Search for the cell housing the specified text and yield its (x, y) center coordinate. 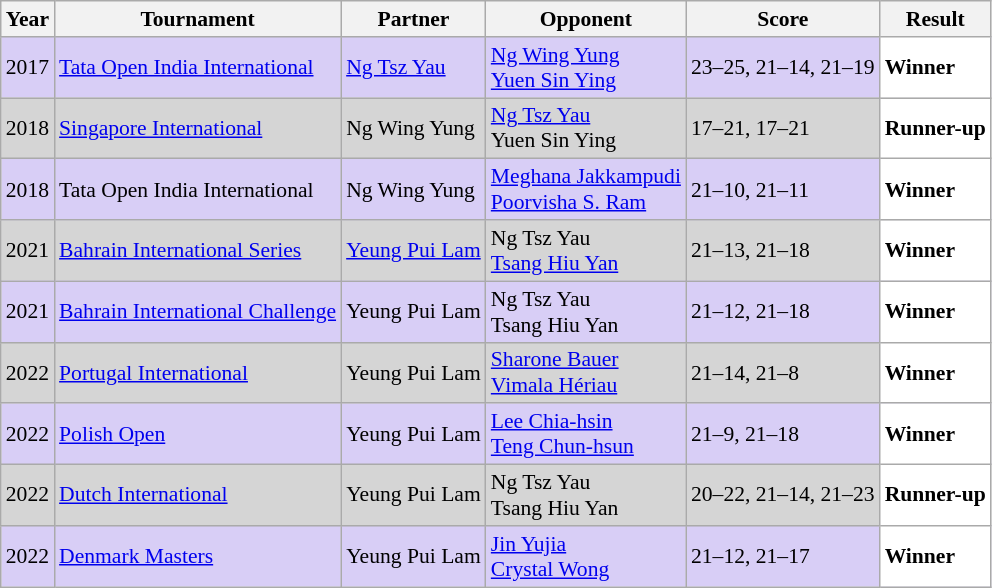
Jin Yujia Crystal Wong (586, 556)
Opponent (586, 19)
17–21, 17–21 (783, 128)
Result (936, 19)
20–22, 21–14, 21–23 (783, 496)
21–13, 21–18 (783, 250)
21–12, 21–18 (783, 312)
2017 (28, 68)
Ng Tsz Yau (414, 68)
23–25, 21–14, 21–19 (783, 68)
Score (783, 19)
Ng Wing Yung Yuen Sin Ying (586, 68)
Tournament (198, 19)
Year (28, 19)
Bahrain International Series (198, 250)
21–12, 21–17 (783, 556)
Singapore International (198, 128)
Partner (414, 19)
Lee Chia-hsin Teng Chun-hsun (586, 434)
21–10, 21–11 (783, 190)
21–14, 21–8 (783, 372)
Denmark Masters (198, 556)
Bahrain International Challenge (198, 312)
Ng Tsz Yau Yuen Sin Ying (586, 128)
21–9, 21–18 (783, 434)
Dutch International (198, 496)
Meghana Jakkampudi Poorvisha S. Ram (586, 190)
Polish Open (198, 434)
Portugal International (198, 372)
Sharone Bauer Vimala Hériau (586, 372)
